Return [X, Y] of the center of cell containing provided text 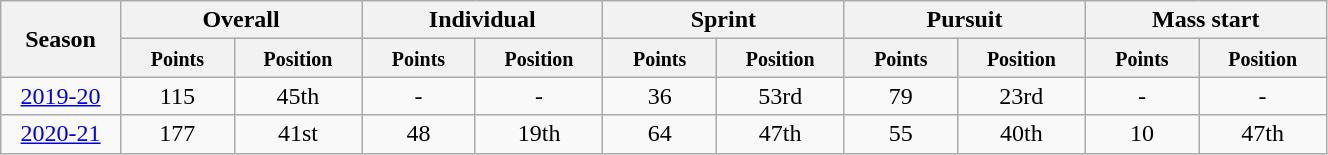
Sprint [724, 20]
Pursuit [964, 20]
Season [61, 39]
Individual [482, 20]
53rd [780, 96]
Mass start [1206, 20]
10 [1142, 134]
48 [419, 134]
79 [901, 96]
41st [298, 134]
19th [538, 134]
23rd [1022, 96]
45th [298, 96]
64 [660, 134]
2019-20 [61, 96]
177 [177, 134]
115 [177, 96]
55 [901, 134]
2020-21 [61, 134]
36 [660, 96]
40th [1022, 134]
Overall [240, 20]
